Search for the cell housing the specified text and yield its [x, y] center coordinate. 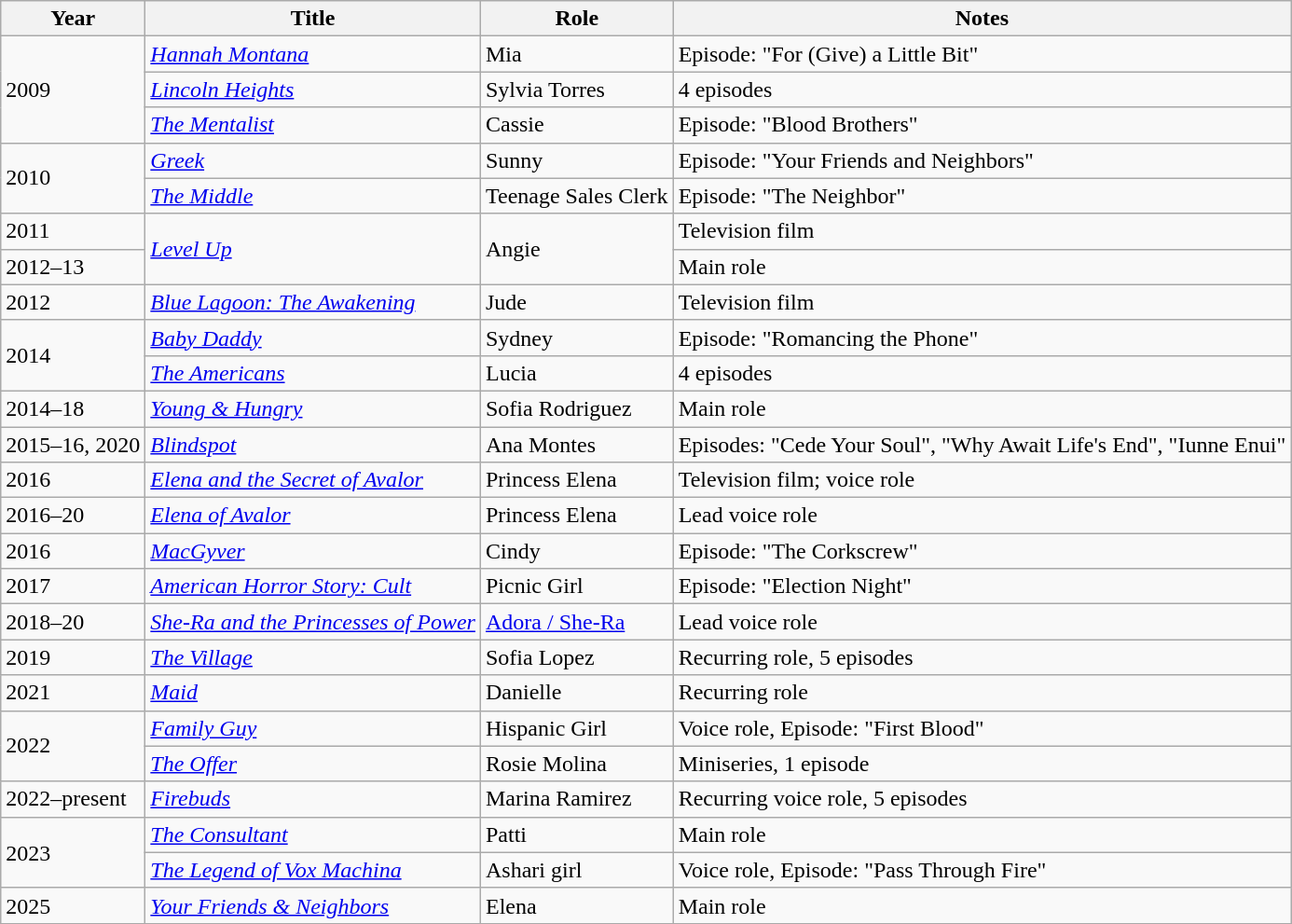
Sunny [576, 160]
2014–18 [73, 408]
Adora / She-Ra [576, 622]
Family Guy [313, 728]
Title [313, 19]
Sylvia Torres [576, 90]
2015–16, 2020 [73, 445]
Voice role, Episode: "Pass Through Fire" [983, 870]
2009 [73, 90]
Recurring role [983, 693]
2012–13 [73, 267]
The Americans [313, 373]
2021 [73, 693]
Episode: "For (Give) a Little Bit" [983, 54]
Notes [983, 19]
2022 [73, 746]
Year [73, 19]
Episode: "Blood Brothers" [983, 125]
Elena [576, 905]
Sofia Lopez [576, 657]
Greek [313, 160]
Episode: "The Corkscrew" [983, 551]
Recurring role, 5 episodes [983, 657]
Hannah Montana [313, 54]
Patti [576, 834]
Marina Ramirez [576, 799]
2016–20 [73, 516]
Mia [576, 54]
Blue Lagoon: The Awakening [313, 302]
2023 [73, 852]
The Offer [313, 764]
Blindspot [313, 445]
2012 [73, 302]
Miniseries, 1 episode [983, 764]
The Village [313, 657]
Ana Montes [576, 445]
American Horror Story: Cult [313, 586]
Firebuds [313, 799]
2022–present [73, 799]
Elena of Avalor [313, 516]
Teenage Sales Clerk [576, 196]
The Middle [313, 196]
Young & Hungry [313, 408]
Cassie [576, 125]
Cindy [576, 551]
Danielle [576, 693]
The Consultant [313, 834]
Ashari girl [576, 870]
Lincoln Heights [313, 90]
2010 [73, 178]
Role [576, 19]
Episodes: "Cede Your Soul", "Why Await Life's End", "Iunne Enui" [983, 445]
Episode: "Romancing the Phone" [983, 338]
Elena and the Secret of Avalor [313, 480]
She-Ra and the Princesses of Power [313, 622]
The Legend of Vox Machina [313, 870]
Episode: "The Neighbor" [983, 196]
MacGyver [313, 551]
Your Friends & Neighbors [313, 905]
Rosie Molina [576, 764]
Recurring voice role, 5 episodes [983, 799]
Jude [576, 302]
Television film; voice role [983, 480]
2017 [73, 586]
Baby Daddy [313, 338]
2025 [73, 905]
2019 [73, 657]
Level Up [313, 249]
Hispanic Girl [576, 728]
2014 [73, 355]
Episode: "Your Friends and Neighbors" [983, 160]
Angie [576, 249]
Voice role, Episode: "First Blood" [983, 728]
Sydney [576, 338]
Picnic Girl [576, 586]
Lucia [576, 373]
2018–20 [73, 622]
Episode: "Election Night" [983, 586]
Sofia Rodriguez [576, 408]
2011 [73, 231]
Maid [313, 693]
The Mentalist [313, 125]
